Scan for the cell matching the given text and deliver its (X, Y) coordinate at center. 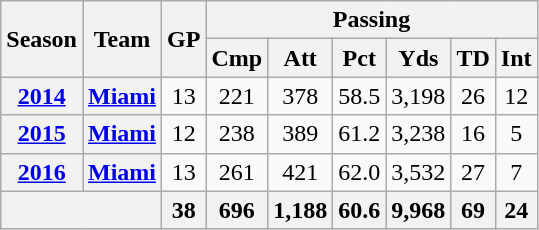
3,198 (418, 96)
Int (516, 58)
Season (42, 39)
Yds (418, 58)
2016 (42, 172)
261 (237, 172)
27 (473, 172)
Passing (372, 20)
389 (300, 134)
Pct (360, 58)
421 (300, 172)
Team (122, 39)
1,188 (300, 210)
GP (184, 39)
696 (237, 210)
2014 (42, 96)
Att (300, 58)
38 (184, 210)
7 (516, 172)
3,532 (418, 172)
60.6 (360, 210)
378 (300, 96)
Cmp (237, 58)
9,968 (418, 210)
TD (473, 58)
61.2 (360, 134)
5 (516, 134)
69 (473, 210)
58.5 (360, 96)
62.0 (360, 172)
221 (237, 96)
24 (516, 210)
3,238 (418, 134)
238 (237, 134)
16 (473, 134)
26 (473, 96)
2015 (42, 134)
